Find where the given text appears and provide that cell's center as (X, Y) coordinate. 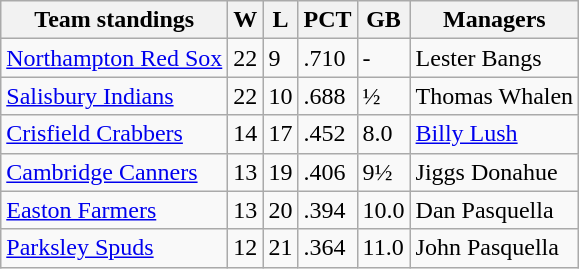
PCT (328, 20)
21 (280, 248)
9 (280, 58)
10.0 (384, 210)
Managers (494, 20)
9½ (384, 172)
8.0 (384, 134)
17 (280, 134)
Lester Bangs (494, 58)
.688 (328, 96)
Billy Lush (494, 134)
L (280, 20)
Salisbury Indians (114, 96)
Team standings (114, 20)
14 (246, 134)
- (384, 58)
Cambridge Canners (114, 172)
½ (384, 96)
.394 (328, 210)
11.0 (384, 248)
Thomas Whalen (494, 96)
20 (280, 210)
.452 (328, 134)
Crisfield Crabbers (114, 134)
12 (246, 248)
GB (384, 20)
19 (280, 172)
Dan Pasquella (494, 210)
.710 (328, 58)
Easton Farmers (114, 210)
W (246, 20)
John Pasquella (494, 248)
.406 (328, 172)
Northampton Red Sox (114, 58)
.364 (328, 248)
Parksley Spuds (114, 248)
10 (280, 96)
Jiggs Donahue (494, 172)
